Capture the cell that displays the provided text and extract its [X, Y] central coordinate. 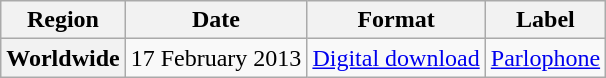
Worldwide [63, 58]
Format [396, 20]
Label [545, 20]
Parlophone [545, 58]
Date [216, 20]
Region [63, 20]
17 February 2013 [216, 58]
Digital download [396, 58]
